Detect which cell encompasses the target text, then output its [x, y] center coordinate. 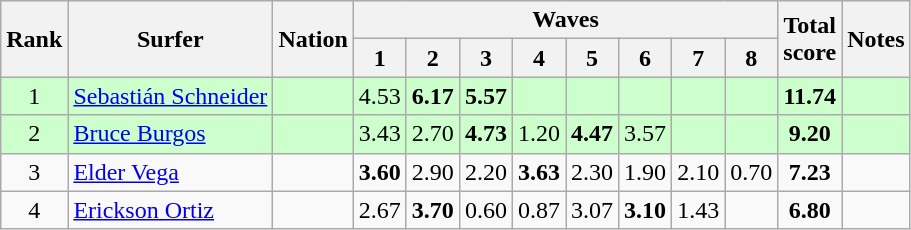
11.74 [810, 96]
8 [752, 58]
4.73 [486, 134]
3.10 [646, 210]
2.90 [432, 172]
6.17 [432, 96]
6 [646, 58]
Totalscore [810, 39]
0.60 [486, 210]
Nation [313, 39]
2.70 [432, 134]
3.70 [432, 210]
4.47 [592, 134]
Bruce Burgos [170, 134]
2.20 [486, 172]
6.80 [810, 210]
5 [592, 58]
2.67 [380, 210]
Notes [876, 39]
1.20 [538, 134]
3.60 [380, 172]
5.57 [486, 96]
2.30 [592, 172]
0.87 [538, 210]
9.20 [810, 134]
Erickson Ortiz [170, 210]
3.43 [380, 134]
1.90 [646, 172]
7 [698, 58]
3.63 [538, 172]
Sebastián Schneider [170, 96]
Elder Vega [170, 172]
1.43 [698, 210]
3.57 [646, 134]
Rank [34, 39]
Waves [565, 20]
3.07 [592, 210]
0.70 [752, 172]
7.23 [810, 172]
Surfer [170, 39]
4.53 [380, 96]
2.10 [698, 172]
